Pinpoint the cell where the given text exists, returning its [x, y] midpoint coordinate. 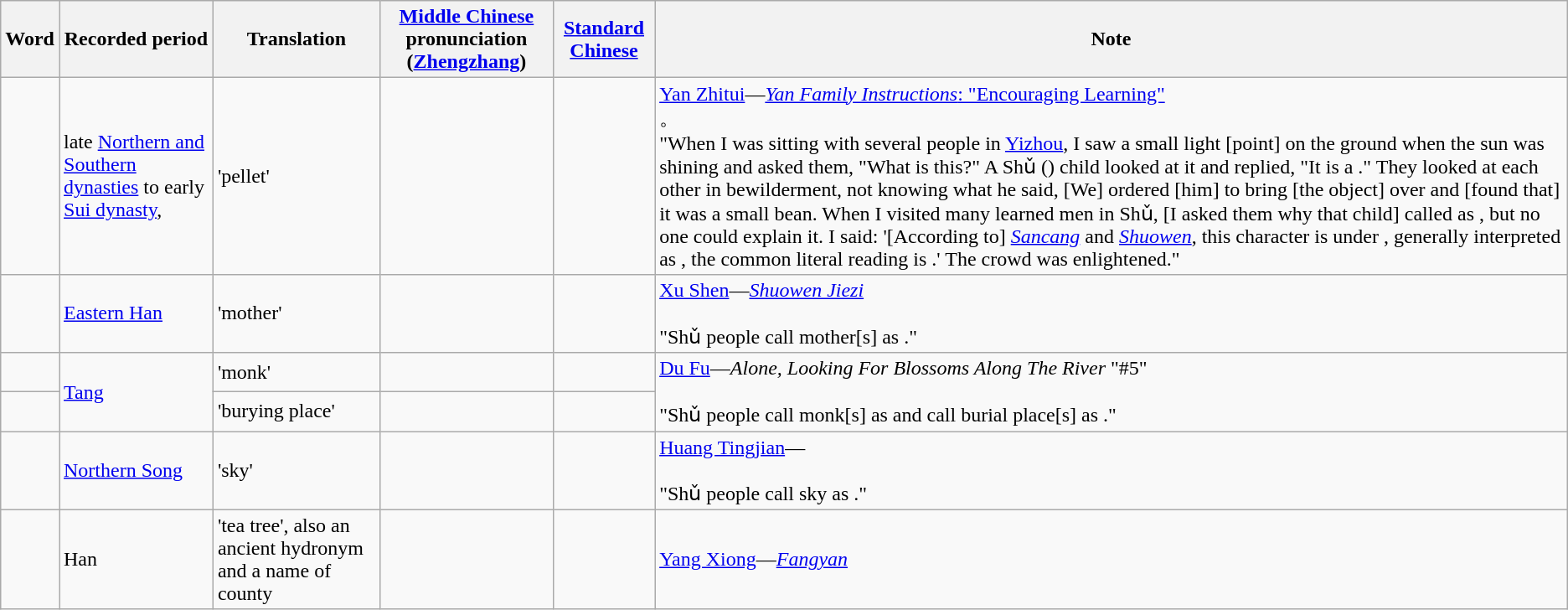
Han [136, 560]
late Northern and Southern dynasties to early Sui dynasty, [136, 176]
Du Fu—Alone, Looking For Blossoms Along The River "#5""Shǔ people call monk[s] as and call burial place[s] as ." [1112, 392]
Northern Song [136, 470]
Huang Tingjian—"Shǔ people call sky as ." [1112, 470]
'monk' [297, 372]
Eastern Han [136, 313]
Note [1112, 39]
Xu Shen—Shuowen Jiezi"Shǔ people call mother[s] as ." [1112, 313]
'mother' [297, 313]
Yang Xiong—Fangyan [1112, 560]
'burying place' [297, 412]
Standard Chinese [603, 39]
'pellet' [297, 176]
Translation [297, 39]
Middle Chinese pronunciation (Zhengzhang) [466, 39]
Recorded period [136, 39]
Word [30, 39]
'tea tree', also an ancient hydronym and a name of county [297, 560]
Tang [136, 392]
'sky' [297, 470]
